Output the (X, Y) coordinate of the center of the cell containing the given text.  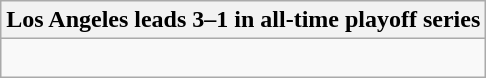
Los Angeles leads 3–1 in all-time playoff series (244, 20)
